Provide the [X, Y] coordinate of the cell's center where the given text is located.  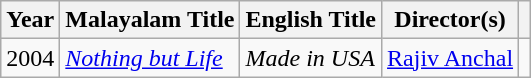
English Title [311, 20]
Year [30, 20]
Made in USA [311, 58]
2004 [30, 58]
Nothing but Life [150, 58]
Rajiv Anchal [450, 58]
Malayalam Title [150, 20]
Director(s) [450, 20]
